Scan for the cell matching the given text and deliver its (X, Y) coordinate at center. 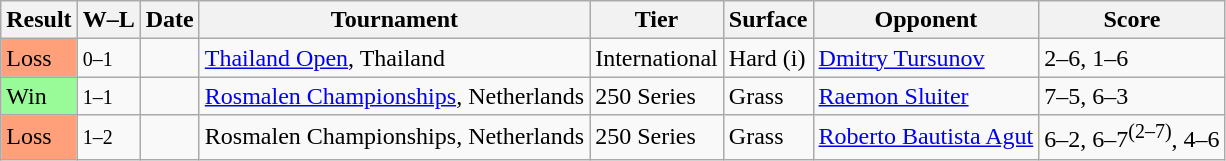
Score (1132, 20)
6–2, 6–7(2–7), 4–6 (1132, 138)
Tier (657, 20)
Opponent (926, 20)
Roberto Bautista Agut (926, 138)
1–1 (108, 96)
Hard (i) (768, 58)
Raemon Sluiter (926, 96)
1–2 (108, 138)
Result (39, 20)
Win (39, 96)
Surface (768, 20)
International (657, 58)
Tournament (394, 20)
Thailand Open, Thailand (394, 58)
0–1 (108, 58)
Date (170, 20)
2–6, 1–6 (1132, 58)
7–5, 6–3 (1132, 96)
W–L (108, 20)
Dmitry Tursunov (926, 58)
